Provide the (x, y) coordinate of the cell's center where the given text is located.  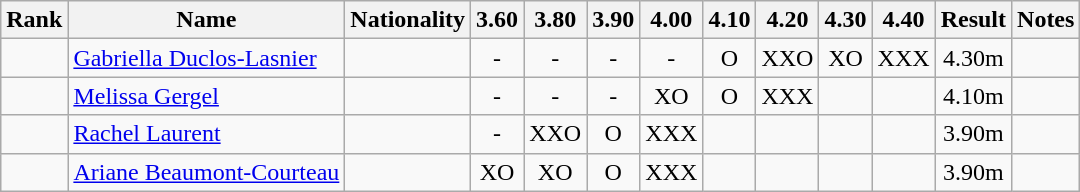
4.30m (973, 58)
Rachel Laurent (206, 134)
3.80 (556, 20)
4.00 (672, 20)
4.10m (973, 96)
Name (206, 20)
4.20 (788, 20)
Gabriella Duclos-Lasnier (206, 58)
Rank (34, 20)
Result (973, 20)
4.10 (730, 20)
4.30 (846, 20)
Nationality (408, 20)
Ariane Beaumont-Courteau (206, 172)
Melissa Gergel (206, 96)
3.90 (614, 20)
3.60 (498, 20)
Notes (1046, 20)
4.40 (904, 20)
